For the text-containing cell, return its midpoint in [X, Y] coordinate format. 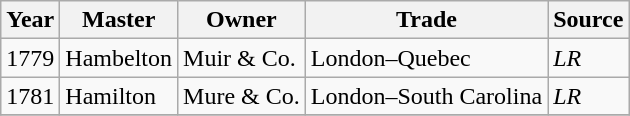
London–South Carolina [426, 96]
Year [30, 20]
Owner [242, 20]
1781 [30, 96]
Mure & Co. [242, 96]
Trade [426, 20]
London–Quebec [426, 58]
Muir & Co. [242, 58]
Hambelton [119, 58]
Source [588, 20]
Hamilton [119, 96]
Master [119, 20]
1779 [30, 58]
